Identify which cell holds the provided text, then report its [x, y] central coordinate. 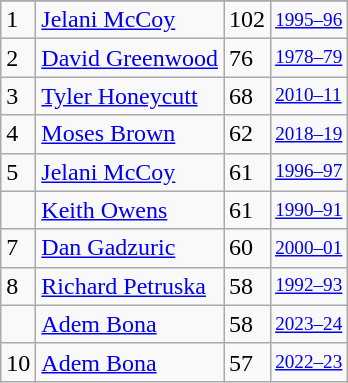
10 [18, 362]
2018–19 [309, 134]
David Greenwood [130, 58]
102 [248, 20]
2023–24 [309, 324]
2000–01 [309, 248]
68 [248, 96]
2010–11 [309, 96]
2022–23 [309, 362]
Dan Gadzuric [130, 248]
Richard Petruska [130, 286]
62 [248, 134]
60 [248, 248]
1978–79 [309, 58]
Moses Brown [130, 134]
1 [18, 20]
8 [18, 286]
1992–93 [309, 286]
Keith Owens [130, 210]
1996–97 [309, 172]
Tyler Honeycutt [130, 96]
4 [18, 134]
1990–91 [309, 210]
2 [18, 58]
1995–96 [309, 20]
5 [18, 172]
57 [248, 362]
3 [18, 96]
76 [248, 58]
7 [18, 248]
